From the cell containing the given text, extract its center point as [x, y] coordinate. 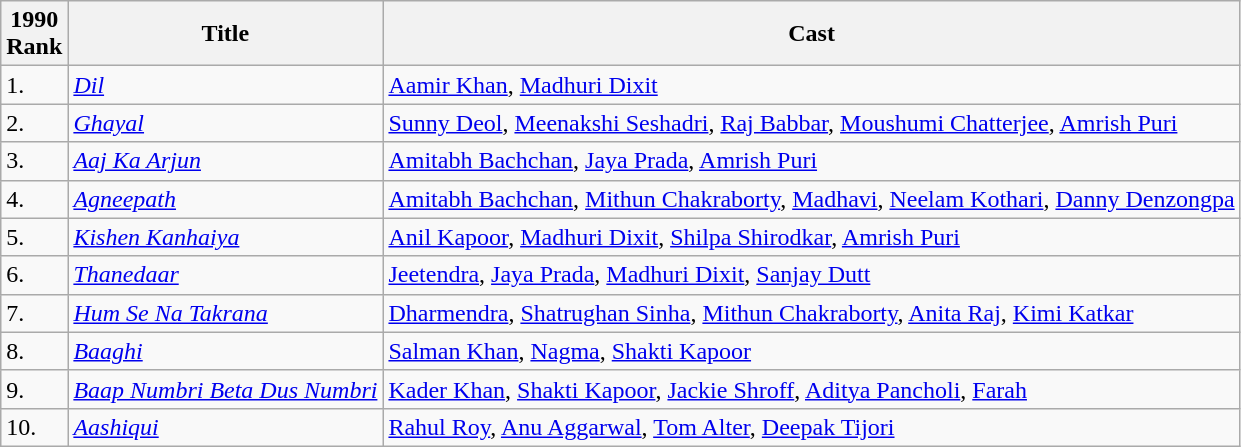
1990Rank [34, 34]
Salman Khan, Nagma, Shakti Kapoor [812, 351]
3. [34, 161]
Title [226, 34]
1. [34, 85]
Dharmendra, Shatrughan Sinha, Mithun Chakraborty, Anita Raj, Kimi Katkar [812, 313]
Ghayal [226, 123]
Jeetendra, Jaya Prada, Madhuri Dixit, Sanjay Dutt [812, 275]
Amitabh Bachchan, Mithun Chakraborty, Madhavi, Neelam Kothari, Danny Denzongpa [812, 199]
4. [34, 199]
10. [34, 427]
Hum Se Na Takrana [226, 313]
Thanedaar [226, 275]
6. [34, 275]
Aashiqui [226, 427]
Anil Kapoor, Madhuri Dixit, Shilpa Shirodkar, Amrish Puri [812, 237]
Cast [812, 34]
Aaj Ka Arjun [226, 161]
Baap Numbri Beta Dus Numbri [226, 389]
9. [34, 389]
Kishen Kanhaiya [226, 237]
2. [34, 123]
5. [34, 237]
Baaghi [226, 351]
Kader Khan, Shakti Kapoor, Jackie Shroff, Aditya Pancholi, Farah [812, 389]
Agneepath [226, 199]
Dil [226, 85]
Aamir Khan, Madhuri Dixit [812, 85]
Rahul Roy, Anu Aggarwal, Tom Alter, Deepak Tijori [812, 427]
Sunny Deol, Meenakshi Seshadri, Raj Babbar, Moushumi Chatterjee, Amrish Puri [812, 123]
8. [34, 351]
Amitabh Bachchan, Jaya Prada, Amrish Puri [812, 161]
7. [34, 313]
